Output the (x, y) coordinate of the center of the cell containing the given text.  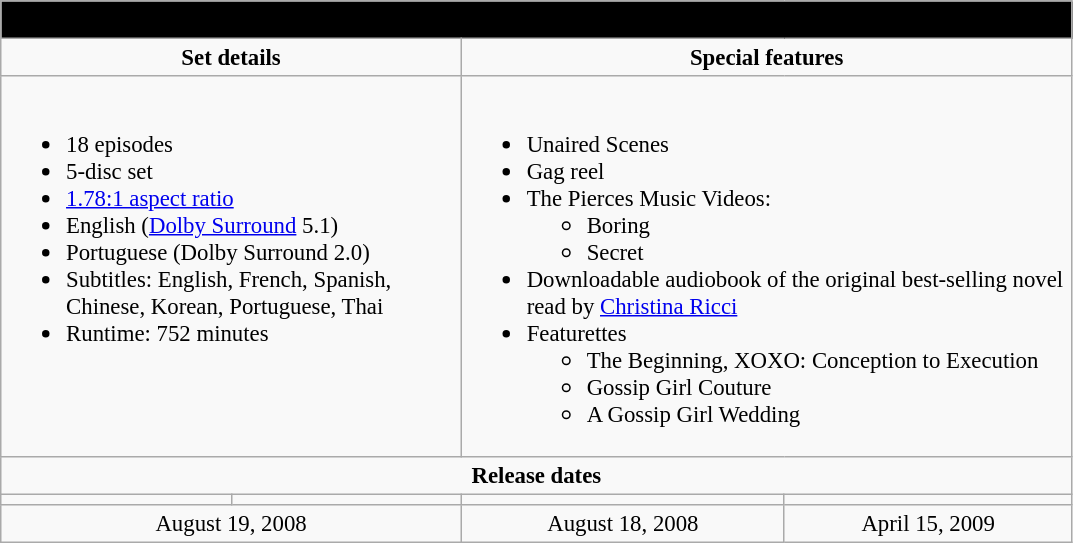
Release dates (536, 475)
Set details (232, 58)
August 18, 2008 (622, 523)
Special features (766, 58)
April 15, 2009 (928, 523)
August 19, 2008 (232, 523)
Gossip Girl: The Complete First Season (536, 20)
